Find where the given text appears and provide that cell's center as (x, y) coordinate. 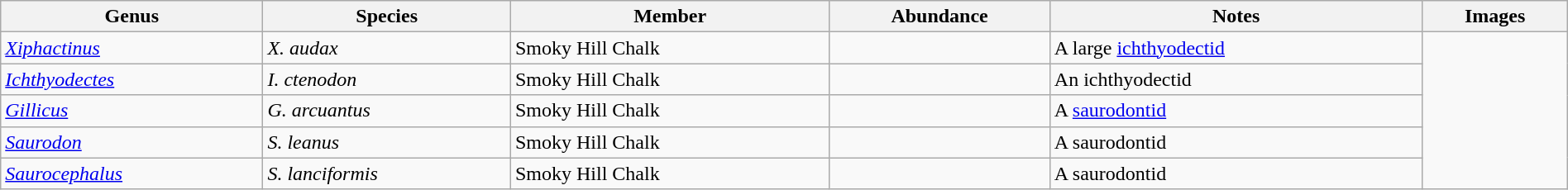
Member (670, 17)
Gillicus (132, 111)
Abundance (939, 17)
Notes (1236, 17)
Species (387, 17)
Xiphactinus (132, 48)
I. ctenodon (387, 79)
Images (1495, 17)
S. lanciformis (387, 173)
Genus (132, 17)
G. arcuantus (387, 111)
Saurocephalus (132, 173)
X. audax (387, 48)
Ichthyodectes (132, 79)
Saurodon (132, 142)
S. leanus (387, 142)
A large ichthyodectid (1236, 48)
An ichthyodectid (1236, 79)
